Scan for the cell matching the given text and deliver its (X, Y) coordinate at center. 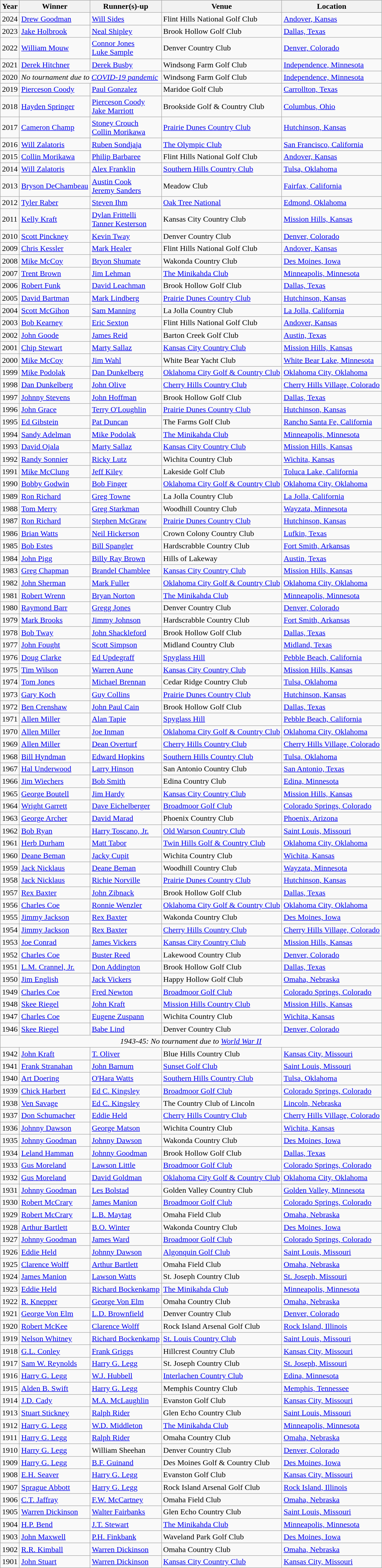
1930 (10, 1203)
1970 (10, 732)
2005 (10, 298)
Bryson DeChambeau (55, 186)
Dylan FrittelliTanner Kesterson (126, 219)
2009 (10, 249)
1934 (10, 1153)
J.T. Stewart (126, 1524)
Golden Valley, Minnesota (332, 1190)
Dean Overturf (126, 744)
David Ojala (55, 447)
Jake Holbrook (55, 31)
Memphis Country Club (222, 1388)
2011 (10, 219)
1919 (10, 1339)
Pierceson Coody (55, 89)
1941 (10, 1066)
1929 (10, 1215)
1984 (10, 558)
San Francisco, California (332, 144)
Dave Eichelberger (126, 806)
Gary Koch (55, 695)
1917 (10, 1363)
Joe Conrad (55, 942)
Meadow Club (222, 186)
2022 (10, 48)
John Grace (55, 410)
R. Knepper (55, 1301)
Golden Valley Country Club (222, 1190)
O'Hara Watts (126, 1079)
Jim Lehman (126, 273)
John Maxwell (55, 1537)
Tom Merry (55, 509)
1916 (10, 1376)
Ruben Sondjaja (126, 144)
Greg Starkman (126, 509)
Lincoln, Nebraska (332, 1103)
William Sheehan (126, 1450)
Phoenix Country Club (222, 818)
1924 (10, 1277)
1991 (10, 472)
David Marad (126, 818)
Don Addington (126, 967)
1960 (10, 856)
Happy Hollow Golf Club (222, 979)
2010 (10, 236)
Kelly Kraft (55, 219)
Terry O'Loughlin (126, 410)
2019 (10, 89)
Mark Lindberg (126, 298)
1932 (10, 1177)
Bob Estes (55, 546)
Austin CookJeremy Sanders (126, 186)
Hills of Lakeway (222, 558)
Hal Underwood (55, 769)
1931 (10, 1190)
2012 (10, 203)
1988 (10, 509)
1909 (10, 1463)
Bob Tway (55, 633)
F.W. McCartney (126, 1500)
Scott Simpson (126, 645)
1964 (10, 806)
St. Louis Country Club (222, 1339)
Lawson Little (126, 1165)
Harry Toscano, Jr. (126, 831)
Lakewood Country Club (222, 955)
Winner (55, 7)
Bryon Shumate (126, 261)
Hayden Springer (55, 106)
John Paul Cain (126, 707)
1950 (10, 979)
Buster Reed (126, 955)
Bryan Norton (126, 595)
Old Warson Country Club (222, 831)
2015 (10, 157)
1949 (10, 992)
Cedar Ridge Country Club (222, 682)
Alex Franklin (126, 169)
Bobby Godwin (55, 484)
1999 (10, 372)
1902 (10, 1549)
2024 (10, 19)
Ben Crenshaw (55, 707)
George Archer (55, 818)
Maridoe Golf Club (222, 89)
1923 (10, 1289)
2000 (10, 360)
Lawson Watts (126, 1277)
Steven Ihm (126, 203)
Sandy Adelman (55, 434)
2013 (10, 186)
James Ward (126, 1240)
Tom Jones (55, 682)
1940 (10, 1079)
Leland Hamman (55, 1153)
1911 (10, 1438)
M.A. McLaughlin (126, 1401)
Brian Watts (55, 533)
Mission Hills Country Club (222, 1004)
W.J. Hubbell (126, 1376)
1905 (10, 1512)
John Shackleford (126, 633)
1912 (10, 1425)
Michael Brennan (126, 682)
2021 (10, 65)
Greg Towne (126, 496)
Will Sides (126, 19)
John Barnum (126, 1066)
Alden B. Swift (55, 1388)
Crown Colony Country Club (222, 533)
1907 (10, 1487)
Bill Hyndman (55, 756)
Mark Fuller (126, 583)
Babe Lind (126, 1029)
Jack Vickers (126, 979)
1986 (10, 533)
2001 (10, 348)
1997 (10, 397)
Tyler Raber (55, 203)
Stoney CrouchCollin Morikawa (126, 128)
Twin Hills Golf & Country Club (222, 843)
Jim Wahl (126, 360)
Ronnie Wenzler (126, 905)
1955 (10, 917)
Drew Goodman (55, 19)
1996 (10, 410)
The Farms Golf Club (222, 422)
Collin Morikawa (55, 157)
Jeff Kiley (126, 472)
Sam Manning (126, 310)
1954 (10, 930)
B.O. Winter (126, 1227)
1963 (10, 818)
1953 (10, 942)
Walter Fairbanks (126, 1512)
Trent Brown (55, 273)
Waveland Park Golf Club (222, 1537)
1935 (10, 1140)
Ed Updegraff (126, 657)
1994 (10, 434)
Cameron Champ (55, 128)
2020 (10, 77)
1904 (10, 1524)
1969 (10, 744)
Robert Wrenn (55, 595)
Neal Shipley (126, 31)
James Vickers (126, 942)
Pierceson CoodyJake Marriott (126, 106)
2002 (10, 335)
Blue Hills Country Club (222, 1054)
William Mouw (55, 48)
Stephen McGraw (126, 521)
Billy Ray Brown (126, 558)
David Goldman (126, 1177)
1982 (10, 583)
George Matson (126, 1128)
Chick Harbert (55, 1091)
1951 (10, 967)
Eric Sexton (126, 323)
2006 (10, 286)
Mark Healer (126, 249)
Matt Tabor (126, 843)
Ed Gibstein (55, 422)
Sprague Abbott (55, 1487)
J.D. Cady (55, 1401)
1956 (10, 905)
1946 (10, 1029)
Phoenix, Arizona (332, 818)
1981 (10, 595)
1942 (10, 1054)
Robert McKee (55, 1326)
1938 (10, 1103)
T. Oliver (126, 1054)
Robert Funk (55, 286)
1967 (10, 769)
Mike McClung (55, 472)
Chris Kessler (55, 249)
Nelson Whitney (55, 1339)
1928 (10, 1227)
1948 (10, 1004)
1925 (10, 1264)
2004 (10, 310)
The Olympic Club (222, 144)
1989 (10, 496)
1903 (10, 1537)
2007 (10, 273)
San Antonio, Texas (332, 769)
1937 (10, 1116)
Algonquin Golf Club (222, 1252)
John Fought (55, 645)
Scott McGihon (55, 310)
1943-45: No tournament due to World War II (191, 1041)
Bob Finger (126, 484)
2023 (10, 31)
Edina Country Club (222, 781)
2017 (10, 128)
G.L. Conley (55, 1351)
Carrollton, Texas (332, 89)
John Sherman (55, 583)
Derek Hitchner (55, 65)
1958 (10, 880)
Midland, Texas (332, 645)
L.M. Crannel, Jr. (55, 967)
Columbus, Ohio (332, 106)
Bob Kearney (55, 323)
1980 (10, 608)
1915 (10, 1388)
Scott Pinckney (55, 236)
Tim Wilson (55, 670)
Alan Tapie (126, 719)
Ricky Lutz (126, 459)
Warren Aune (126, 670)
Edward Hopkins (126, 756)
Guy Collins (126, 695)
Hillcrest Country Club (222, 1351)
Midland Country Club (222, 645)
Greg Chapman (55, 571)
L.B. Maytag (126, 1215)
John Zibnack (126, 893)
1936 (10, 1128)
Derek Busby (126, 65)
John Hoffman (126, 397)
1983 (10, 571)
Venue (222, 7)
Herb Durham (55, 843)
Fairfax, California (332, 186)
George Boutell (55, 794)
R.R. Kimball (55, 1549)
1998 (10, 385)
1992 (10, 459)
B.F. Guinand (126, 1463)
Bob Smith (126, 781)
W.D. Middleton (126, 1425)
Frank Stranahan (55, 1066)
Doug Clarke (55, 657)
Location (332, 7)
Paul Gonzalez (126, 89)
Des Moines Golf & Country Club (222, 1463)
1985 (10, 546)
1966 (10, 781)
1972 (10, 707)
Art Doering (55, 1079)
Gregg Jones (126, 608)
White Bear Yacht Club (222, 360)
Wright Garrett (55, 806)
Kevin Tway (126, 236)
1922 (10, 1301)
1910 (10, 1450)
2016 (10, 144)
Edmond, Oklahoma (332, 203)
1933 (10, 1165)
2018 (10, 106)
1918 (10, 1351)
1978 (10, 633)
1993 (10, 447)
Lakeside Golf Club (222, 472)
Lufkin, Texas (332, 533)
1975 (10, 670)
Toluca Lake, California (332, 472)
Fred Newton (126, 992)
Brandel Chamblee (126, 571)
Stuart Stickney (55, 1413)
San Antonio Country Club (222, 769)
Jimmy Johnson (126, 620)
1961 (10, 843)
E.H. Seaver (55, 1475)
2014 (10, 169)
1952 (10, 955)
Sam W. Reynolds (55, 1363)
Jim Wiechers (55, 781)
1976 (10, 657)
C.T. Jaffray (55, 1500)
1968 (10, 756)
1959 (10, 868)
Chip Stewart (55, 348)
P.H. Finkbank (126, 1537)
Jacky Cupit (126, 856)
1913 (10, 1413)
1979 (10, 620)
Jim English (55, 979)
1977 (10, 645)
Ven Savage (55, 1103)
H.P. Bend (55, 1524)
White Bear Lake, Minnesota (332, 360)
Jim Hardy (126, 794)
Interlachen Country Club (222, 1376)
John Olive (126, 385)
Frank Griggs (126, 1351)
Larry Hinson (126, 769)
No tournament due to COVID-19 pandemic (90, 77)
Les Bolstad (126, 1190)
Barton Creek Golf Club (222, 335)
Oak Tree National (222, 203)
1947 (10, 1017)
1921 (10, 1314)
John Stuart (55, 1561)
Richie Norville (126, 880)
1974 (10, 682)
Joe Inman (126, 732)
1939 (10, 1091)
1926 (10, 1252)
Year (10, 7)
Don Schumacher (55, 1116)
Mark Brooks (55, 620)
Sunset Golf Club (222, 1066)
James Reid (126, 335)
Raymond Barr (55, 608)
Brookside Golf & Country Club (222, 106)
1920 (10, 1326)
2003 (10, 323)
1987 (10, 521)
Bob Ryan (55, 831)
1927 (10, 1240)
Bill Spangler (126, 546)
Memphis, Tennessee (332, 1388)
John Pigg (55, 558)
Connor JonesLuke Sample (126, 48)
1906 (10, 1500)
1914 (10, 1401)
The Country Club of Lincoln (222, 1103)
1965 (10, 794)
1990 (10, 484)
Rancho Santa Fe, California (332, 422)
Pat Duncan (126, 422)
Runner(s)-up (126, 7)
2008 (10, 261)
1908 (10, 1475)
Randy Sonnier (55, 459)
1971 (10, 719)
1957 (10, 893)
1901 (10, 1561)
David Bartman (55, 298)
1973 (10, 695)
David Leachman (126, 286)
1962 (10, 831)
Eugene Zuspann (126, 1017)
L.D. Brownfield (126, 1314)
Johnny Stevens (55, 397)
Philip Barbaree (126, 157)
John Goode (55, 335)
1995 (10, 422)
Neil Hickerson (126, 533)
